From the cell containing the given text, extract its center point as [X, Y] coordinate. 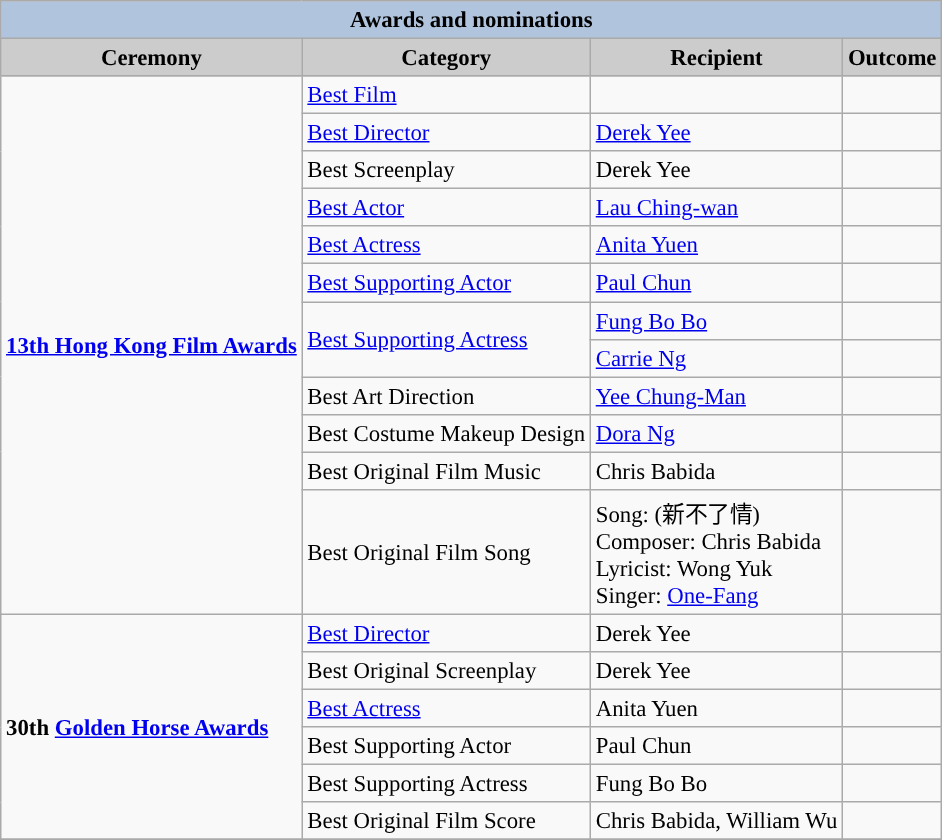
Song: (新不了情)Composer: Chris Babida Lyricist: Wong Yuk Singer: One-Fang [716, 552]
Best Costume Makeup Design [446, 433]
Category [446, 58]
Chris Babida, William Wu [716, 821]
Best Original Film Song [446, 552]
30th Golden Horse Awards [152, 727]
Outcome [892, 58]
Carrie Ng [716, 358]
Chris Babida [716, 471]
Ceremony [152, 58]
Yee Chung-Man [716, 396]
Best Original Film Score [446, 821]
Best Original Screenplay [446, 671]
Best Actor [446, 208]
Dora Ng [716, 433]
Best Film [446, 95]
Recipient [716, 58]
Best Art Direction [446, 396]
Awards and nominations [472, 20]
Best Screenplay [446, 170]
Lau Ching-wan [716, 208]
Best Original Film Music [446, 471]
13th Hong Kong Film Awards [152, 345]
